Return the [X, Y] coordinate for the center point of the cell that contains the specified text.  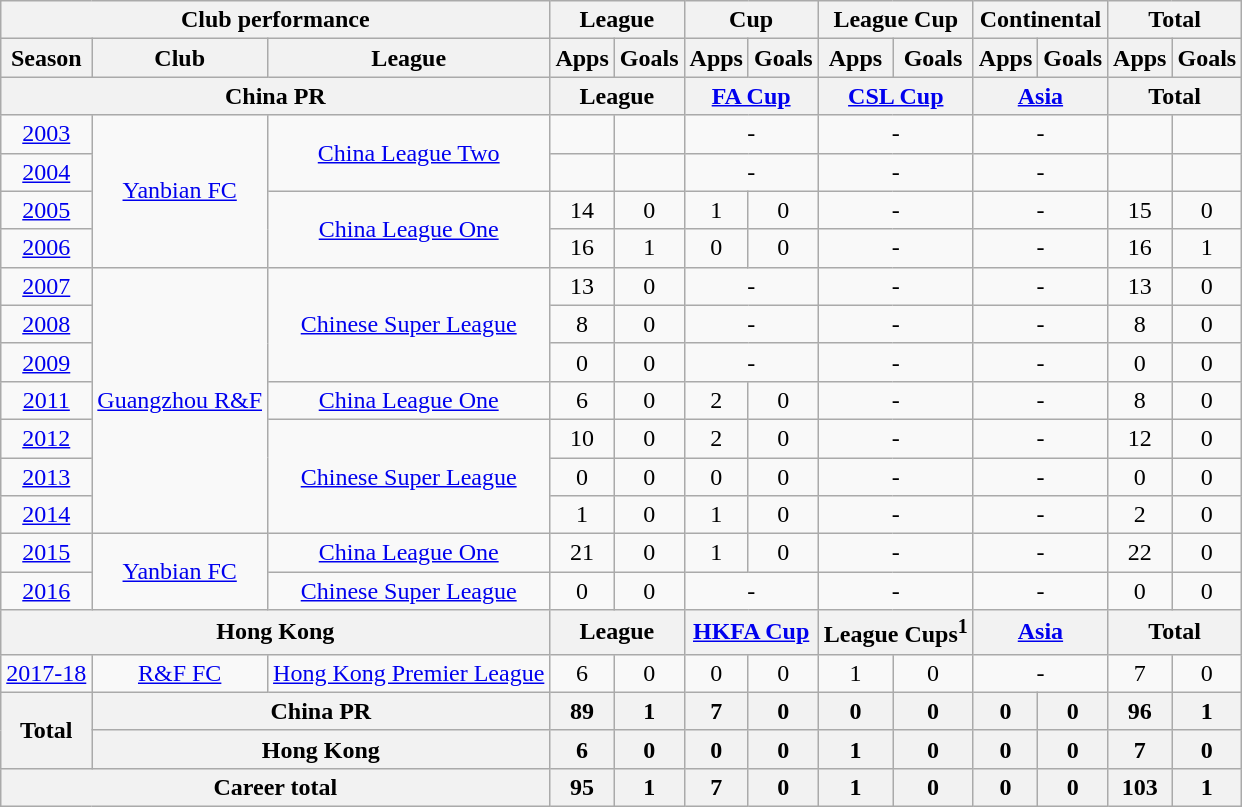
103 [1140, 787]
2016 [46, 591]
2003 [46, 134]
15 [1140, 210]
2004 [46, 172]
HKFA Cup [751, 632]
Continental [1040, 20]
89 [582, 711]
2017-18 [46, 673]
2015 [46, 553]
2007 [46, 286]
Club performance [276, 20]
95 [582, 787]
Hong Kong Premier League [409, 673]
Season [46, 58]
League Cups1 [896, 632]
League Cup [896, 20]
2005 [46, 210]
2011 [46, 400]
2006 [46, 248]
2014 [46, 515]
Cup [751, 20]
Career total [276, 787]
CSL Cup [896, 96]
22 [1140, 553]
2013 [46, 477]
FA Cup [751, 96]
Club [180, 58]
Guangzhou R&F [180, 400]
2008 [46, 324]
21 [582, 553]
96 [1140, 711]
10 [582, 438]
China League Two [409, 153]
14 [582, 210]
2012 [46, 438]
2009 [46, 362]
R&F FC [180, 673]
12 [1140, 438]
